Identify which cell holds the provided text, then report its [X, Y] central coordinate. 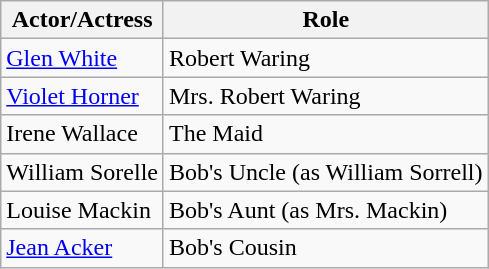
Irene Wallace [82, 134]
Robert Waring [326, 58]
Violet Horner [82, 96]
Bob's Cousin [326, 248]
Bob's Aunt (as Mrs. Mackin) [326, 210]
The Maid [326, 134]
Role [326, 20]
Mrs. Robert Waring [326, 96]
Jean Acker [82, 248]
Louise Mackin [82, 210]
Actor/Actress [82, 20]
William Sorelle [82, 172]
Glen White [82, 58]
Bob's Uncle (as William Sorrell) [326, 172]
